Pinpoint the cell where the given text exists, returning its (x, y) midpoint coordinate. 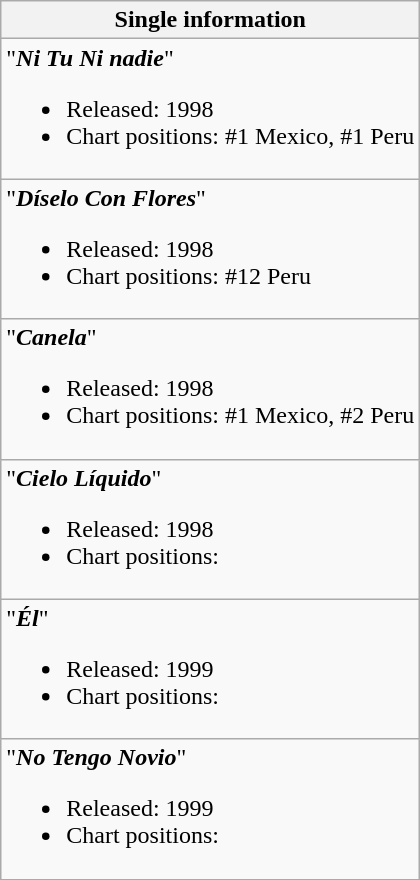
Single information (210, 20)
"Díselo Con Flores"Released: 1998Chart positions: #12 Peru (210, 249)
"Ni Tu Ni nadie"Released: 1998Chart positions: #1 Mexico, #1 Peru (210, 109)
"Cielo Líquido"Released: 1998Chart positions: (210, 529)
"Canela"Released: 1998Chart positions: #1 Mexico, #2 Peru (210, 389)
"No Tengo Novio"Released: 1999Chart positions: (210, 809)
"Él"Released: 1999Chart positions: (210, 669)
